Detect which cell encompasses the target text, then output its (x, y) center coordinate. 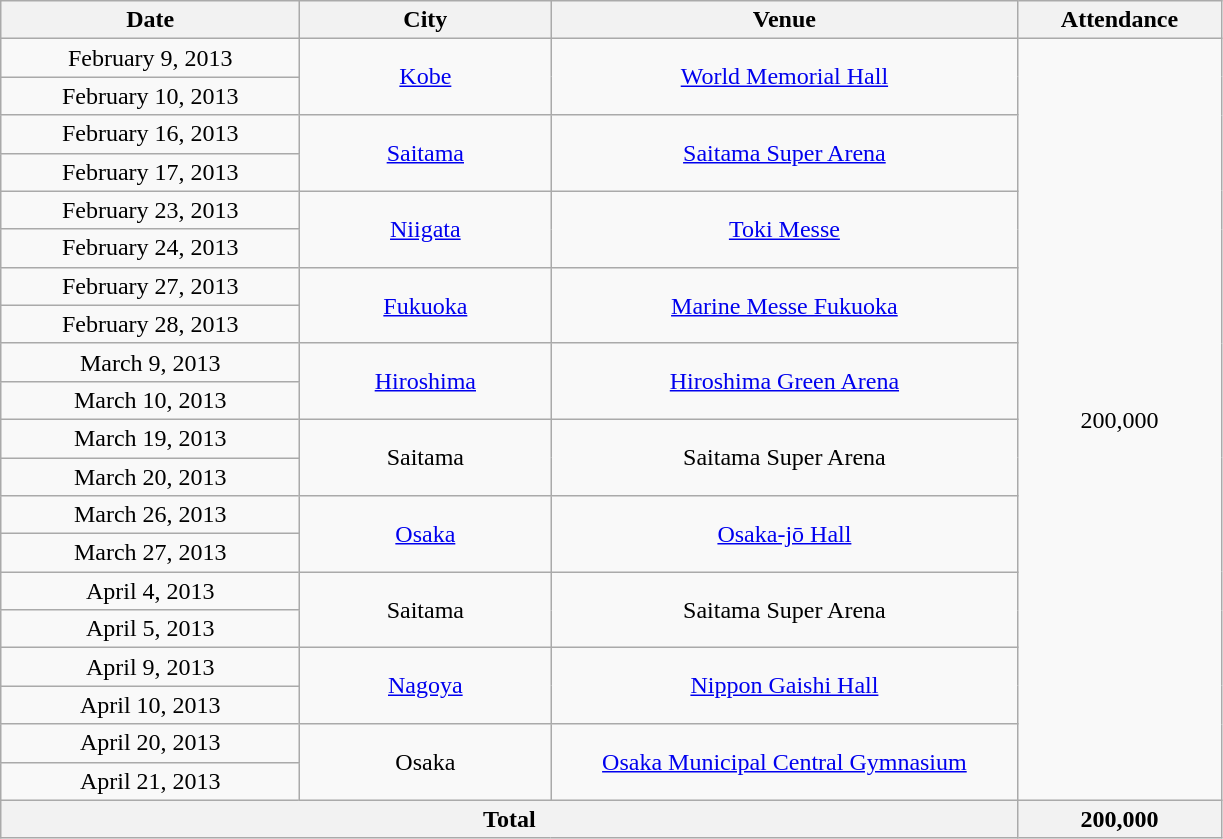
Nagoya (426, 686)
February 28, 2013 (150, 324)
April 10, 2013 (150, 705)
March 19, 2013 (150, 438)
Marine Messe Fukuoka (784, 305)
April 5, 2013 (150, 629)
Venue (784, 20)
Nippon Gaishi Hall (784, 686)
Attendance (1120, 20)
April 20, 2013 (150, 743)
Toki Messe (784, 229)
Kobe (426, 77)
February 24, 2013 (150, 248)
March 10, 2013 (150, 400)
Osaka Municipal Central Gymnasium (784, 762)
April 21, 2013 (150, 781)
February 16, 2013 (150, 134)
City (426, 20)
February 17, 2013 (150, 172)
April 4, 2013 (150, 591)
April 9, 2013 (150, 667)
Hiroshima Green Arena (784, 381)
March 9, 2013 (150, 362)
Total (510, 819)
February 23, 2013 (150, 210)
Date (150, 20)
February 10, 2013 (150, 96)
Fukuoka (426, 305)
Hiroshima (426, 381)
March 20, 2013 (150, 477)
Niigata (426, 229)
March 26, 2013 (150, 515)
February 27, 2013 (150, 286)
March 27, 2013 (150, 553)
World Memorial Hall (784, 77)
Osaka-jō Hall (784, 534)
February 9, 2013 (150, 58)
